Locate the cell with the specified text and output its (X, Y) center coordinate. 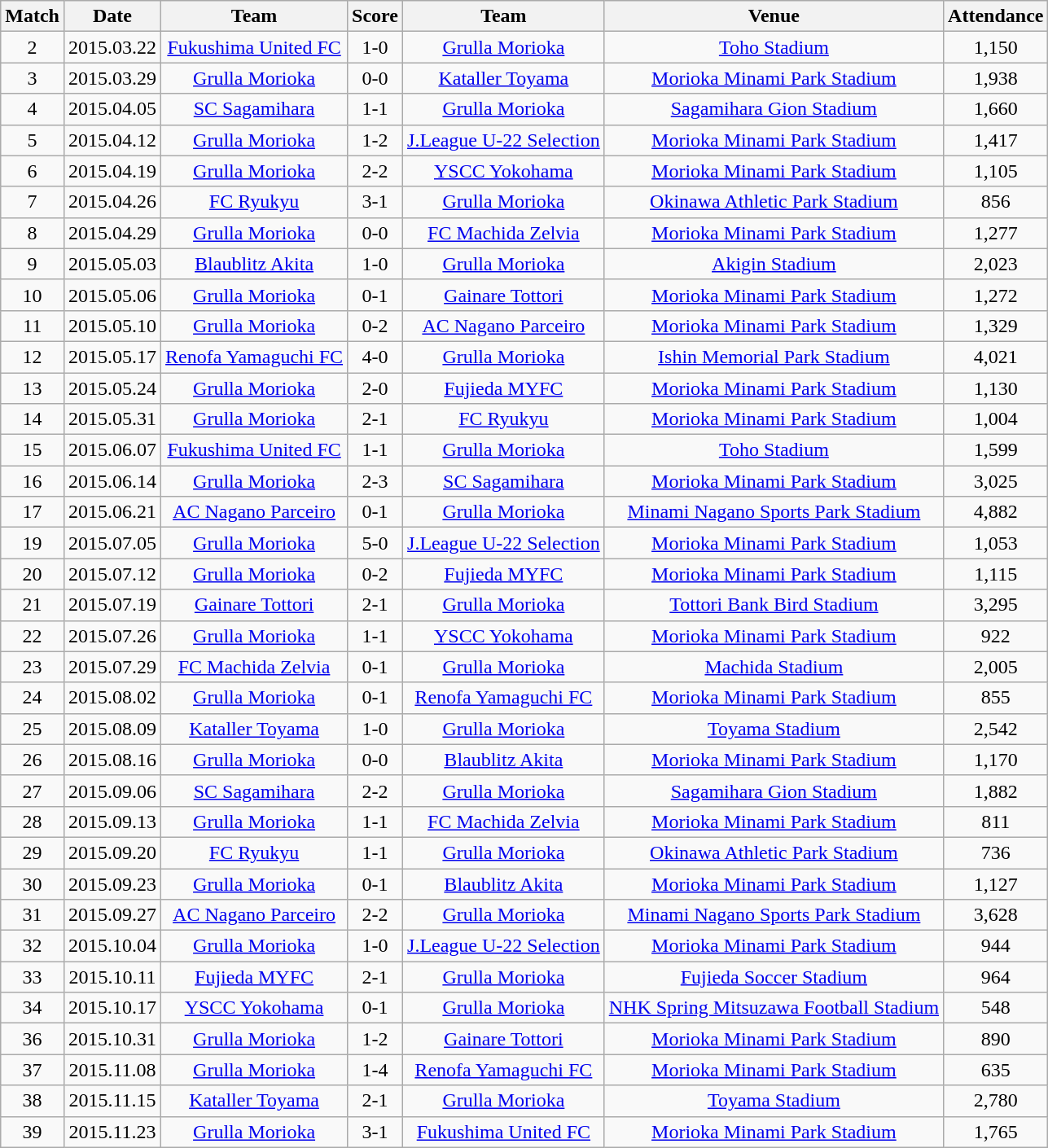
16 (33, 481)
2015.11.15 (112, 1101)
39 (33, 1132)
9 (33, 264)
1,938 (996, 78)
2015.11.23 (112, 1132)
27 (33, 791)
2015.09.23 (112, 883)
2015.05.24 (112, 388)
2-0 (375, 388)
2015.08.16 (112, 760)
2015.06.21 (112, 512)
13 (33, 388)
2015.08.09 (112, 729)
890 (996, 1039)
2015.07.12 (112, 574)
2015.03.29 (112, 78)
21 (33, 605)
3,295 (996, 605)
2015.03.22 (112, 47)
2,023 (996, 264)
1,004 (996, 419)
32 (33, 946)
1,053 (996, 543)
1,150 (996, 47)
2015.05.31 (112, 419)
2-3 (375, 481)
2015.04.29 (112, 233)
1,115 (996, 574)
3 (33, 78)
2015.05.10 (112, 326)
1,277 (996, 233)
33 (33, 977)
Score (375, 16)
2015.05.03 (112, 264)
1,329 (996, 326)
Date (112, 16)
24 (33, 698)
1,417 (996, 140)
6 (33, 171)
Attendance (996, 16)
7 (33, 202)
36 (33, 1039)
4-0 (375, 357)
11 (33, 326)
2015.04.05 (112, 109)
1,660 (996, 109)
2015.06.14 (112, 481)
31 (33, 915)
5-0 (375, 543)
1,105 (996, 171)
29 (33, 852)
3,628 (996, 915)
2015.09.13 (112, 822)
38 (33, 1101)
2015.04.19 (112, 171)
37 (33, 1070)
2015.04.26 (112, 202)
Tottori Bank Bird Stadium (774, 605)
Venue (774, 16)
4,021 (996, 357)
1,170 (996, 760)
2,542 (996, 729)
2015.09.06 (112, 791)
922 (996, 636)
2015.10.04 (112, 946)
1,765 (996, 1132)
1-4 (375, 1070)
17 (33, 512)
635 (996, 1070)
856 (996, 202)
4,882 (996, 512)
2015.08.02 (112, 698)
25 (33, 729)
2015.09.27 (112, 915)
736 (996, 852)
2015.05.17 (112, 357)
548 (996, 1008)
34 (33, 1008)
5 (33, 140)
1,127 (996, 883)
20 (33, 574)
1,599 (996, 450)
12 (33, 357)
14 (33, 419)
2015.10.17 (112, 1008)
8 (33, 233)
1,882 (996, 791)
Match (33, 16)
NHK Spring Mitsuzawa Football Stadium (774, 1008)
2015.06.07 (112, 450)
2015.07.05 (112, 543)
Fujieda Soccer Stadium (774, 977)
2015.07.26 (112, 636)
2015.09.20 (112, 852)
2015.05.06 (112, 295)
2,780 (996, 1101)
2015.04.12 (112, 140)
964 (996, 977)
26 (33, 760)
855 (996, 698)
2015.10.11 (112, 977)
1,272 (996, 295)
Ishin Memorial Park Stadium (774, 357)
19 (33, 543)
2015.11.08 (112, 1070)
Machida Stadium (774, 667)
10 (33, 295)
2,005 (996, 667)
30 (33, 883)
1,130 (996, 388)
23 (33, 667)
Akigin Stadium (774, 264)
28 (33, 822)
22 (33, 636)
944 (996, 946)
811 (996, 822)
2015.10.31 (112, 1039)
4 (33, 109)
2015.07.19 (112, 605)
2015.07.29 (112, 667)
2 (33, 47)
15 (33, 450)
3,025 (996, 481)
